Return the (X, Y) coordinate for the center point of the cell that contains the specified text.  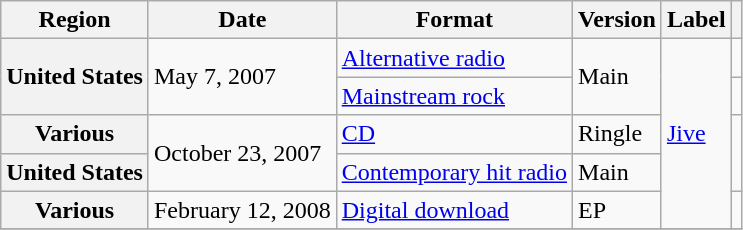
Mainstream rock (454, 96)
Format (454, 20)
Version (618, 20)
February 12, 2008 (242, 210)
EP (618, 210)
Label (696, 20)
Date (242, 20)
Alternative radio (454, 58)
October 23, 2007 (242, 153)
Region (75, 20)
CD (454, 134)
Digital download (454, 210)
Contemporary hit radio (454, 172)
Ringle (618, 134)
Jive (696, 134)
May 7, 2007 (242, 77)
